Detect which cell encompasses the target text, then output its [x, y] center coordinate. 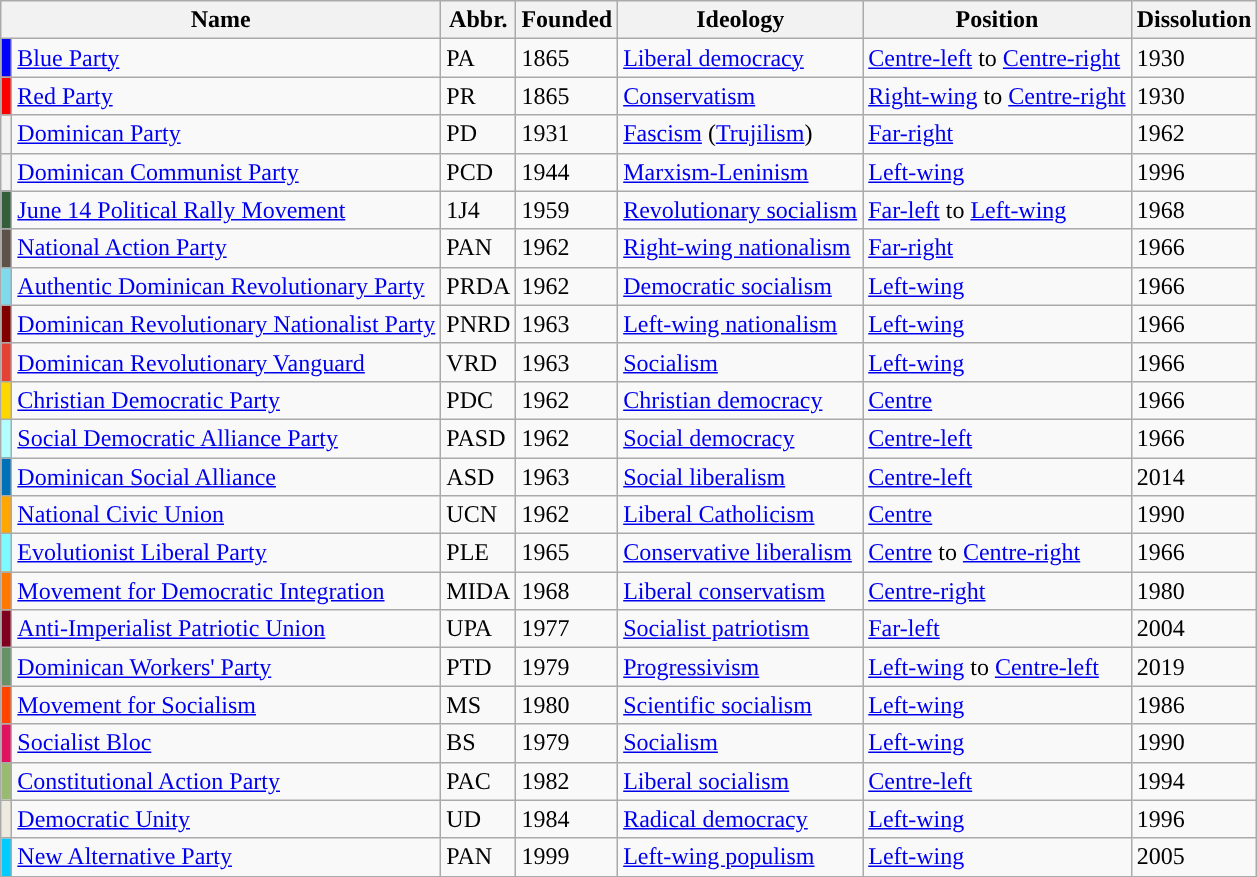
PTD [478, 667]
Revolutionary socialism [740, 210]
Blue Party [226, 58]
PLE [478, 553]
PRDA [478, 286]
Progressivism [740, 667]
MIDA [478, 591]
ASD [478, 477]
Evolutionist Liberal Party [226, 553]
Democratic socialism [740, 286]
Liberal conservatism [740, 591]
Founded [567, 20]
Left-wing to Centre-left [997, 667]
PDC [478, 400]
Left-wing nationalism [740, 324]
New Alternative Party [226, 857]
1984 [567, 819]
PD [478, 134]
Radical democracy [740, 819]
Constitutional Action Party [226, 781]
Red Party [226, 96]
Dominican Social Alliance [226, 477]
MS [478, 705]
1931 [567, 134]
Far-left to Left-wing [997, 210]
Anti-Imperialist Patriotic Union [226, 629]
Conservative liberalism [740, 553]
PNRD [478, 324]
Liberal democracy [740, 58]
Marxism-Leninism [740, 172]
BS [478, 743]
2005 [1194, 857]
1994 [1194, 781]
Dominican Workers' Party [226, 667]
1965 [567, 553]
Ideology [740, 20]
PR [478, 96]
Christian Democratic Party [226, 400]
Left-wing populism [740, 857]
Fascism (Trujilism) [740, 134]
Dominican Revolutionary Nationalist Party [226, 324]
Centre-left to Centre-right [997, 58]
UD [478, 819]
UCN [478, 515]
Position [997, 20]
1977 [567, 629]
Socialist Bloc [226, 743]
Conservatism [740, 96]
Centre-right [997, 591]
PCD [478, 172]
1959 [567, 210]
National Action Party [226, 248]
Socialist patriotism [740, 629]
PAC [478, 781]
Abbr. [478, 20]
Right-wing to Centre-right [997, 96]
UPA [478, 629]
Centre to Centre-right [997, 553]
National Civic Union [226, 515]
Scientific socialism [740, 705]
June 14 Political Rally Movement [226, 210]
Movement for Democratic Integration [226, 591]
1986 [1194, 705]
PA [478, 58]
Dissolution [1194, 20]
Liberal Catholicism [740, 515]
Right-wing nationalism [740, 248]
Liberal socialism [740, 781]
Social liberalism [740, 477]
Far-left [997, 629]
Dominican Party [226, 134]
1J4 [478, 210]
Christian democracy [740, 400]
Dominican Communist Party [226, 172]
2004 [1194, 629]
Movement for Socialism [226, 705]
Social Democratic Alliance Party [226, 438]
1944 [567, 172]
Name [221, 20]
Authentic Dominican Revolutionary Party [226, 286]
2014 [1194, 477]
VRD [478, 362]
Social democracy [740, 438]
1999 [567, 857]
Dominican Revolutionary Vanguard [226, 362]
1982 [567, 781]
Democratic Unity [226, 819]
PASD [478, 438]
2019 [1194, 667]
